Capture the cell that displays the provided text and extract its [x, y] central coordinate. 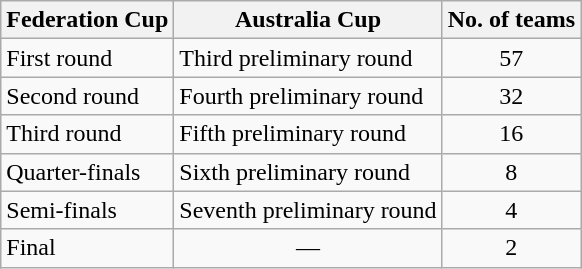
Third round [88, 134]
First round [88, 58]
Fourth preliminary round [308, 96]
— [308, 248]
Third preliminary round [308, 58]
Seventh preliminary round [308, 210]
2 [511, 248]
Australia Cup [308, 20]
Quarter-finals [88, 172]
8 [511, 172]
Sixth preliminary round [308, 172]
No. of teams [511, 20]
Final [88, 248]
32 [511, 96]
Semi-finals [88, 210]
Fifth preliminary round [308, 134]
Second round [88, 96]
Federation Cup [88, 20]
57 [511, 58]
4 [511, 210]
16 [511, 134]
